Extract the [x, y] coordinate from the center of the cell holding the provided text.  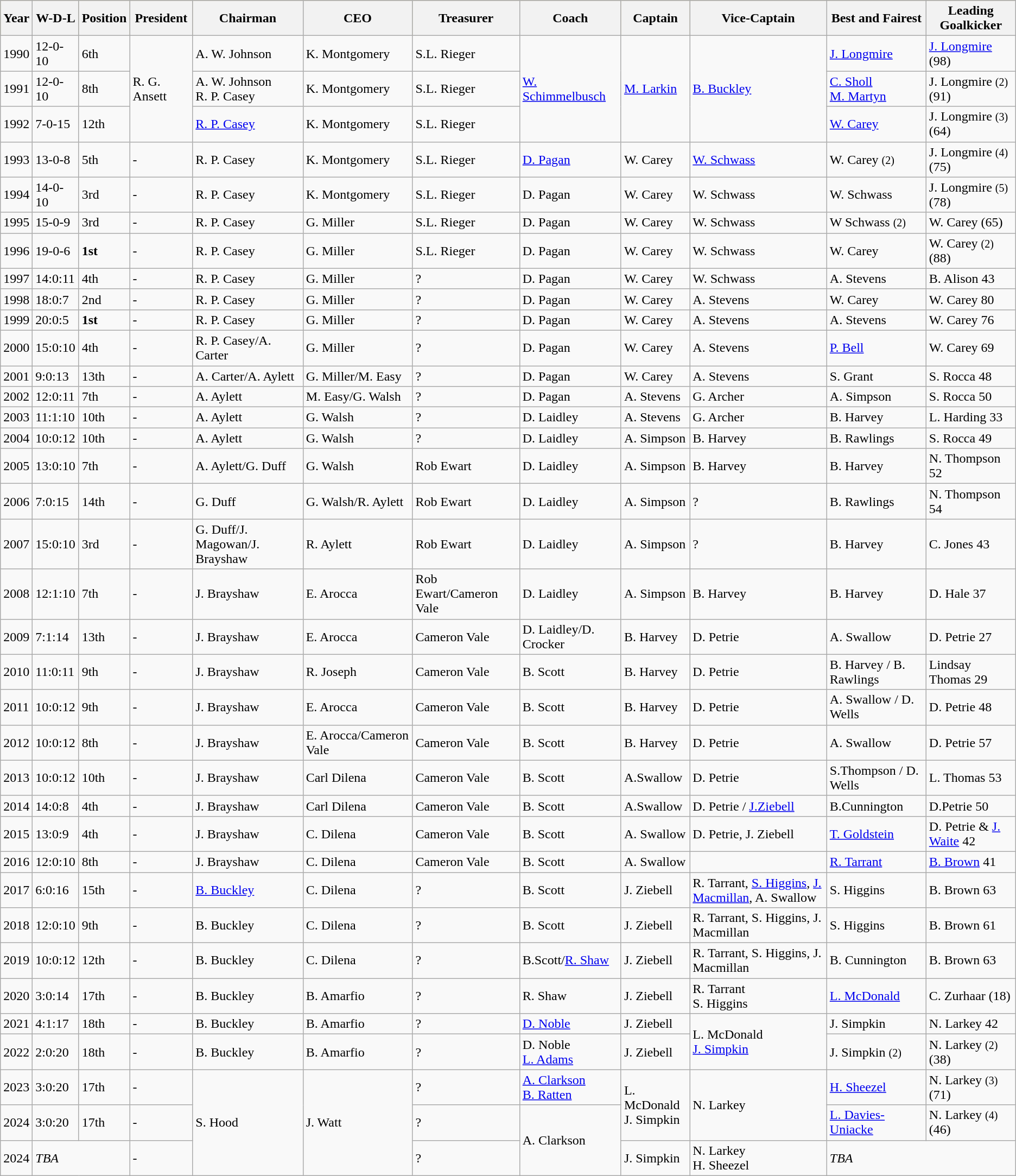
G. Miller/M. Easy [358, 376]
G. Duff [247, 502]
Chairman [247, 18]
1995 [16, 223]
C. Zurhaar (18) [970, 996]
W-D-L [55, 18]
1993 [16, 160]
L. Harding 33 [970, 418]
N. Larkey (4) (46) [970, 1123]
Best and Fairest [876, 18]
A. Swallow / D. Wells [876, 707]
2006 [16, 502]
CEO [358, 18]
D. Hale 37 [970, 594]
A. Clarkson [570, 1140]
W. Schimmelbusch [570, 89]
4:1:17 [55, 1024]
E. Arocca/Cameron Vale [358, 743]
D. Laidley/D. Crocker [570, 636]
Lindsay Thomas 29 [970, 672]
1998 [16, 299]
W. Carey 69 [970, 347]
R. Tarrant, S. Higgins, J. Macmillan, A. Swallow [758, 889]
2000 [16, 347]
S. Hood [247, 1123]
7:1:14 [55, 636]
R. Shaw [570, 996]
Leading Goalkicker [970, 18]
D. Petrie 27 [970, 636]
6th [104, 53]
C. ShollM. Martyn [876, 89]
N. Larkey (2) (38) [970, 1052]
D.Petrie 50 [970, 806]
R. P. Casey/A. Carter [247, 347]
D. Petrie / J.Ziebell [758, 806]
W. Carey (2) [876, 160]
B.Scott/R. Shaw [570, 961]
2001 [16, 376]
13-0-8 [55, 160]
2022 [16, 1052]
2013 [16, 777]
W. Carey (2) (88) [970, 251]
6:0:16 [55, 889]
L. Davies-Uniacke [876, 1123]
N. Larkey [758, 1105]
1996 [16, 251]
Year [16, 18]
S.Thompson / D. Wells [876, 777]
14th [104, 502]
J. Watt [358, 1123]
R. Tarrant [876, 862]
2008 [16, 594]
2021 [16, 1024]
2009 [16, 636]
President [161, 18]
A. W. Johnson [247, 53]
2020 [16, 996]
C. Jones 43 [970, 544]
15th [104, 889]
11:0:11 [55, 672]
D. Petrie 48 [970, 707]
14:0:11 [55, 279]
5th [104, 160]
L. McDonald [876, 996]
N. LarkeyH. Sheezel [758, 1158]
2010 [16, 672]
W. Carey 80 [970, 299]
J. Longmire (3) (64) [970, 124]
2018 [16, 925]
S. Grant [876, 376]
D. Petrie & J. Waite 42 [970, 834]
D. Noble [570, 1024]
2004 [16, 438]
13:0:10 [55, 466]
J. Longmire [876, 53]
Vice-Captain [758, 18]
W. Carey (65) [970, 223]
19-0-6 [55, 251]
J. Longmire (2) (91) [970, 89]
N. Thompson 54 [970, 502]
P. Bell [876, 347]
A. ClarksonB. Ratten [570, 1087]
2:0:20 [55, 1052]
2002 [16, 397]
12:1:10 [55, 594]
13:0:9 [55, 834]
B. Brown 41 [970, 862]
N. Thompson 52 [970, 466]
20:0:5 [55, 320]
15-0-9 [55, 223]
Captain [655, 18]
1990 [16, 53]
G. Walsh/R. Aylett [358, 502]
B.Cunnington [876, 806]
A. Aylett/G. Duff [247, 466]
2014 [16, 806]
W Schwass (2) [876, 223]
J. Longmire (98) [970, 53]
S. Rocca 50 [970, 397]
2016 [16, 862]
J. Longmire (4) (75) [970, 160]
A. W. JohnsonR. P. Casey [247, 89]
N. Larkey (3) (71) [970, 1087]
R. Aylett [358, 544]
D. Petrie 57 [970, 743]
Coach [570, 18]
14-0-10 [55, 194]
B. Harvey / B. Rawlings [876, 672]
M. Easy/G. Walsh [358, 397]
2nd [104, 299]
D. Petrie, J. Ziebell [758, 834]
Position [104, 18]
Treasurer [466, 18]
R. Joseph [358, 672]
1991 [16, 89]
12:0:11 [55, 397]
2011 [16, 707]
2005 [16, 466]
J. Simpkin (2) [876, 1052]
2007 [16, 544]
J. Longmire (5) (78) [970, 194]
2012 [16, 743]
9:0:13 [55, 376]
R. TarrantS. Higgins [758, 996]
B. Cunnington [876, 961]
B. Brown 61 [970, 925]
L. Thomas 53 [970, 777]
G. Duff/J. Magowan/J. Brayshaw [247, 544]
A. Carter/A. Aylett [247, 376]
2019 [16, 961]
S. Rocca 49 [970, 438]
N. Larkey 42 [970, 1024]
1992 [16, 124]
D. NobleL. Adams [570, 1052]
3:0:14 [55, 996]
W. Carey 76 [970, 320]
2023 [16, 1087]
2003 [16, 418]
2017 [16, 889]
T. Goldstein [876, 834]
2015 [16, 834]
7-0-15 [55, 124]
1997 [16, 279]
Rob Ewart/Cameron Vale [466, 594]
B. Alison 43 [970, 279]
S. Rocca 48 [970, 376]
R. G. Ansett [161, 89]
7:0:15 [55, 502]
M. Larkin [655, 89]
11:1:10 [55, 418]
14:0:8 [55, 806]
18:0:7 [55, 299]
H. Sheezel [876, 1087]
1999 [16, 320]
1994 [16, 194]
